Detect which cell encompasses the target text, then output its (x, y) center coordinate. 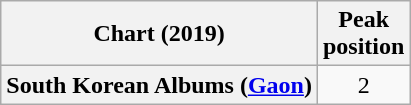
2 (363, 85)
Chart (2019) (160, 34)
South Korean Albums (Gaon) (160, 85)
Peakposition (363, 34)
